Extract the [X, Y] coordinate from the center of the cell holding the provided text.  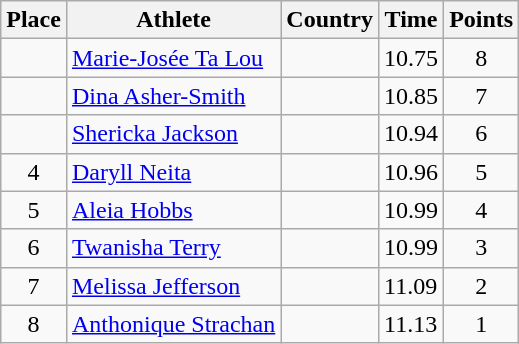
1 [482, 324]
2 [482, 286]
Marie-Josée Ta Lou [173, 58]
Athlete [173, 20]
Place [34, 20]
10.85 [412, 96]
Shericka Jackson [173, 134]
Aleia Hobbs [173, 210]
Daryll Neita [173, 172]
10.94 [412, 134]
Melissa Jefferson [173, 286]
11.13 [412, 324]
3 [482, 248]
11.09 [412, 286]
10.96 [412, 172]
Points [482, 20]
Anthonique Strachan [173, 324]
Time [412, 20]
Dina Asher-Smith [173, 96]
10.75 [412, 58]
Twanisha Terry [173, 248]
Country [330, 20]
